Detect which cell encompasses the target text, then output its [x, y] center coordinate. 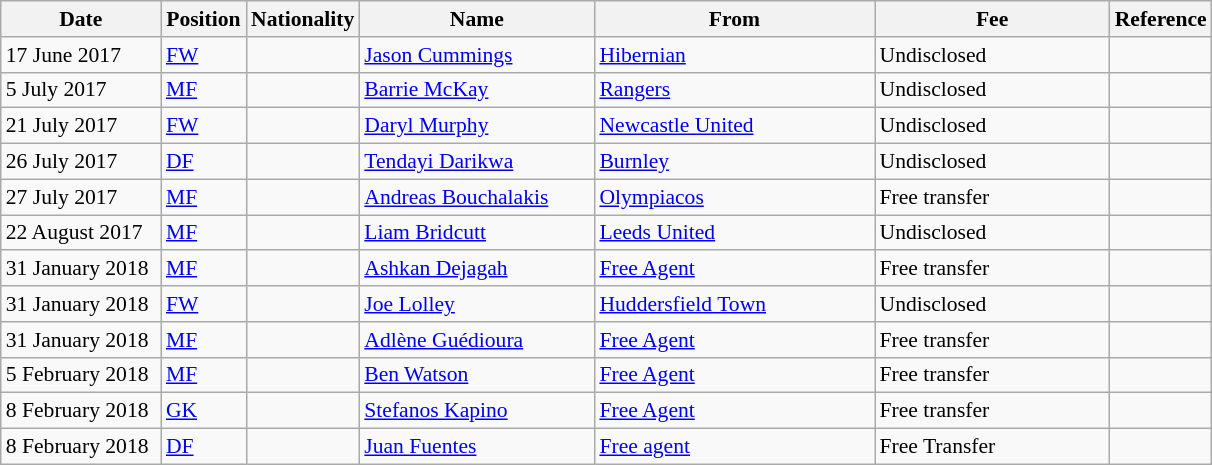
5 February 2018 [81, 375]
Free agent [734, 447]
Daryl Murphy [476, 126]
Rangers [734, 90]
Date [81, 19]
27 July 2017 [81, 197]
Hibernian [734, 55]
Huddersfield Town [734, 304]
22 August 2017 [81, 233]
Free Transfer [992, 447]
Tendayi Darikwa [476, 162]
Joe Lolley [476, 304]
Olympiacos [734, 197]
Burnley [734, 162]
Adlène Guédioura [476, 340]
Liam Bridcutt [476, 233]
17 June 2017 [81, 55]
Stefanos Kapino [476, 411]
Juan Fuentes [476, 447]
5 July 2017 [81, 90]
Position [204, 19]
Name [476, 19]
GK [204, 411]
Leeds United [734, 233]
Reference [1161, 19]
21 July 2017 [81, 126]
Ben Watson [476, 375]
Jason Cummings [476, 55]
From [734, 19]
Nationality [302, 19]
26 July 2017 [81, 162]
Newcastle United [734, 126]
Barrie McKay [476, 90]
Ashkan Dejagah [476, 269]
Andreas Bouchalakis [476, 197]
Fee [992, 19]
